Capture the cell that displays the provided text and extract its [x, y] central coordinate. 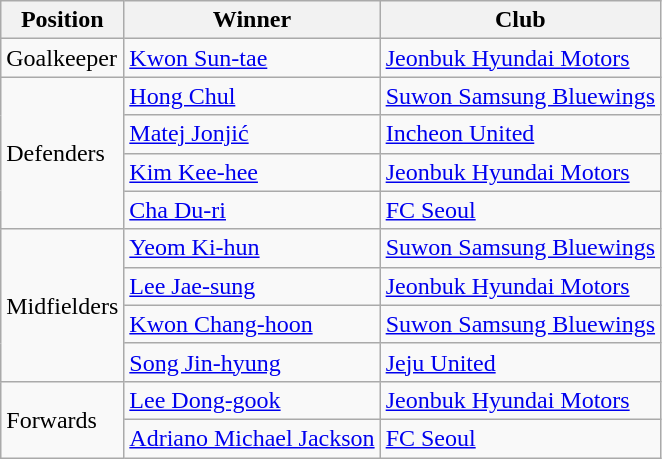
Song Jin-hyung [252, 362]
Lee Dong-gook [252, 400]
Midfielders [62, 305]
Jeju United [520, 362]
Kwon Chang-hoon [252, 324]
Kwon Sun-tae [252, 58]
Defenders [62, 153]
Adriano Michael Jackson [252, 438]
Club [520, 20]
Lee Jae-sung [252, 286]
Goalkeeper [62, 58]
Kim Kee-hee [252, 172]
Hong Chul [252, 96]
Matej Jonjić [252, 134]
Incheon United [520, 134]
Cha Du-ri [252, 210]
Winner [252, 20]
Yeom Ki-hun [252, 248]
Forwards [62, 419]
Position [62, 20]
